Return [x, y] of the center of cell containing provided text 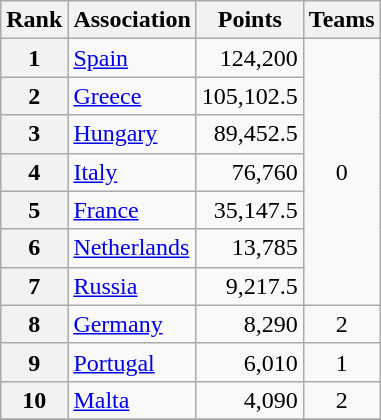
124,200 [250, 58]
0 [342, 172]
6,010 [250, 362]
7 [34, 286]
4,090 [250, 400]
5 [34, 210]
Points [250, 20]
Hungary [132, 134]
8,290 [250, 324]
13,785 [250, 248]
France [132, 210]
105,102.5 [250, 96]
Rank [34, 20]
Spain [132, 58]
Greece [132, 96]
Germany [132, 324]
Italy [132, 172]
Netherlands [132, 248]
Teams [342, 20]
Association [132, 20]
6 [34, 248]
Portugal [132, 362]
8 [34, 324]
3 [34, 134]
89,452.5 [250, 134]
Malta [132, 400]
Russia [132, 286]
9 [34, 362]
76,760 [250, 172]
4 [34, 172]
9,217.5 [250, 286]
35,147.5 [250, 210]
10 [34, 400]
